Locate the cell with the specified text and output its (X, Y) center coordinate. 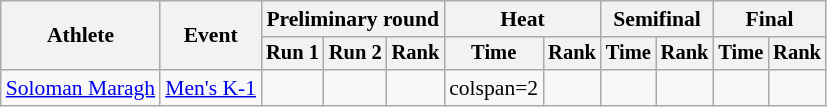
Men's K-1 (210, 88)
Athlete (80, 36)
Soloman Maragh (80, 88)
Preliminary round (352, 19)
Heat (522, 19)
Run 1 (292, 54)
colspan=2 (494, 88)
Run 2 (356, 54)
Semifinal (657, 19)
Event (210, 36)
Final (769, 19)
